Find where the given text appears and provide that cell's center as (X, Y) coordinate. 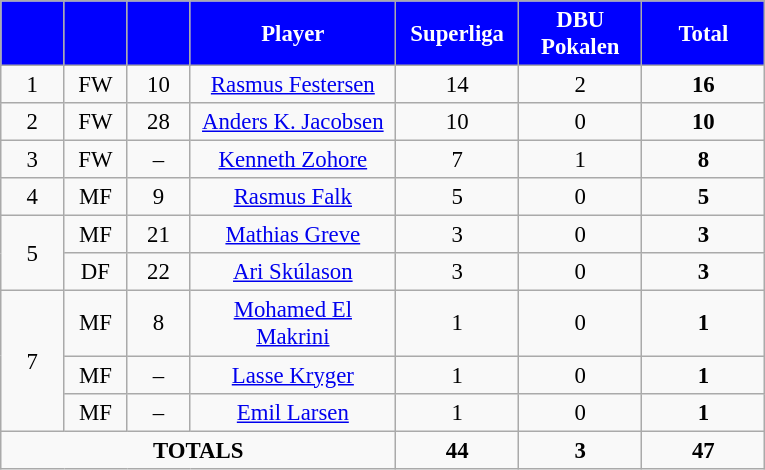
TOTALS (198, 450)
44 (458, 450)
4 (32, 197)
Rasmus Falk (293, 197)
Mathias Greve (293, 235)
Mohamed El Makrini (293, 324)
Emil Larsen (293, 412)
DBU Pokalen (580, 34)
47 (704, 450)
Lasse Kryger (293, 375)
22 (158, 273)
Rasmus Festersen (293, 85)
16 (704, 85)
Player (293, 34)
Kenneth Zohore (293, 160)
DF (96, 273)
Total (704, 34)
9 (158, 197)
14 (458, 85)
Ari Skúlason (293, 273)
21 (158, 235)
Superliga (458, 34)
28 (158, 122)
Anders K. Jacobsen (293, 122)
